Provide the (X, Y) coordinate of the cell's center where the given text is located.  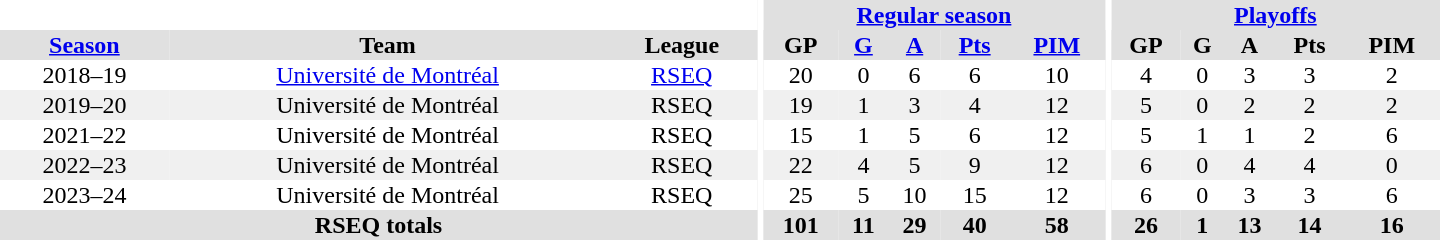
14 (1310, 225)
RSEQ totals (378, 225)
58 (1057, 225)
13 (1249, 225)
Season (84, 45)
Regular season (934, 15)
25 (801, 195)
16 (1392, 225)
2023–24 (84, 195)
11 (864, 225)
2019–20 (84, 105)
Playoffs (1276, 15)
20 (801, 75)
22 (801, 165)
19 (801, 105)
Team (388, 45)
2018–19 (84, 75)
League (682, 45)
9 (975, 165)
101 (801, 225)
40 (975, 225)
2021–22 (84, 135)
29 (914, 225)
2022–23 (84, 165)
26 (1146, 225)
